Provide the [X, Y] coordinate of the cell's center where the given text is located.  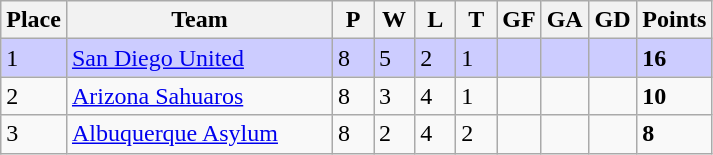
T [476, 20]
Points [674, 20]
Place [34, 20]
L [436, 20]
P [354, 20]
Team [199, 20]
GF [519, 20]
5 [394, 58]
GD [612, 20]
Albuquerque Asylum [199, 134]
San Diego United [199, 58]
W [394, 20]
GA [564, 20]
Arizona Sahuaros [199, 96]
16 [674, 58]
10 [674, 96]
